Detect which cell encompasses the target text, then output its [X, Y] center coordinate. 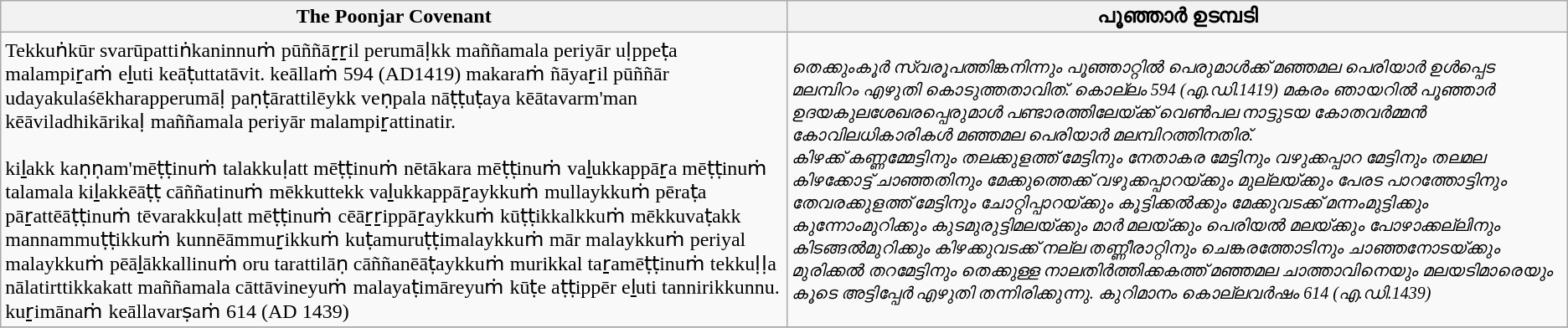
പൂഞ്ഞാർ ഉടമ്പടി [1178, 17]
The Poonjar Covenant [394, 17]
